Return (X, Y) of the center of cell containing provided text 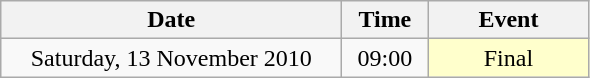
Saturday, 13 November 2010 (172, 58)
Date (172, 20)
Final (508, 58)
Time (385, 20)
Event (508, 20)
09:00 (385, 58)
